Capture the cell that displays the provided text and extract its [x, y] central coordinate. 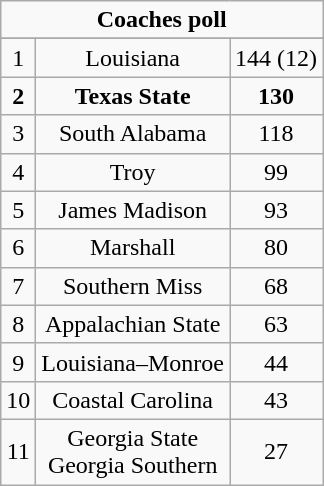
3 [18, 134]
2 [18, 96]
1 [18, 58]
Southern Miss [133, 286]
27 [276, 452]
7 [18, 286]
118 [276, 134]
Appalachian State [133, 324]
5 [18, 210]
93 [276, 210]
Marshall [133, 248]
10 [18, 400]
9 [18, 362]
Georgia StateGeorgia Southern [133, 452]
144 (12) [276, 58]
South Alabama [133, 134]
6 [18, 248]
63 [276, 324]
Coastal Carolina [133, 400]
Texas State [133, 96]
80 [276, 248]
Louisiana–Monroe [133, 362]
68 [276, 286]
130 [276, 96]
8 [18, 324]
4 [18, 172]
11 [18, 452]
44 [276, 362]
James Madison [133, 210]
Troy [133, 172]
43 [276, 400]
Coaches poll [162, 20]
Louisiana [133, 58]
99 [276, 172]
